Return [x, y] of the center of cell containing provided text 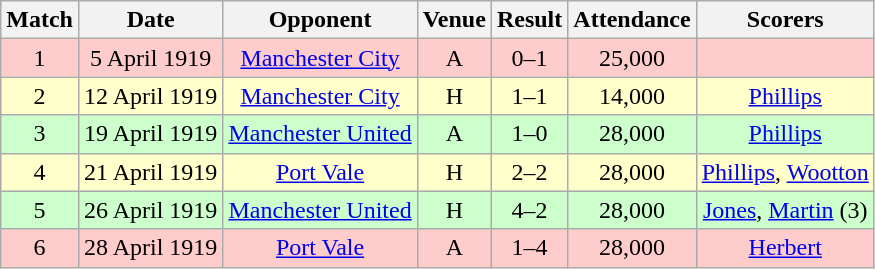
5 April 1919 [150, 58]
Herbert [785, 248]
21 April 1919 [150, 172]
26 April 1919 [150, 210]
1–0 [529, 134]
2 [40, 96]
4 [40, 172]
Opponent [320, 20]
Date [150, 20]
28 April 1919 [150, 248]
Match [40, 20]
25,000 [632, 58]
12 April 1919 [150, 96]
Phillips, Wootton [785, 172]
14,000 [632, 96]
0–1 [529, 58]
Venue [454, 20]
5 [40, 210]
4–2 [529, 210]
6 [40, 248]
1–1 [529, 96]
Jones, Martin (3) [785, 210]
Result [529, 20]
1–4 [529, 248]
1 [40, 58]
3 [40, 134]
19 April 1919 [150, 134]
Attendance [632, 20]
2–2 [529, 172]
Scorers [785, 20]
